Output the (X, Y) coordinate of the center of the cell containing the given text.  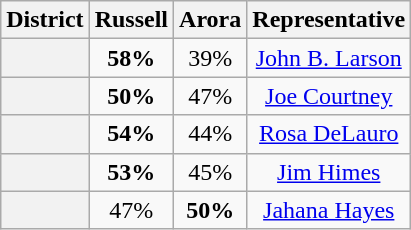
Jim Himes (329, 172)
Representative (329, 20)
Jahana Hayes (329, 210)
39% (210, 58)
44% (210, 134)
Joe Courtney (329, 96)
53% (131, 172)
45% (210, 172)
54% (131, 134)
John B. Larson (329, 58)
Arora (210, 20)
58% (131, 58)
Russell (131, 20)
District (45, 20)
Rosa DeLauro (329, 134)
